Search for the cell housing the specified text and yield its [x, y] center coordinate. 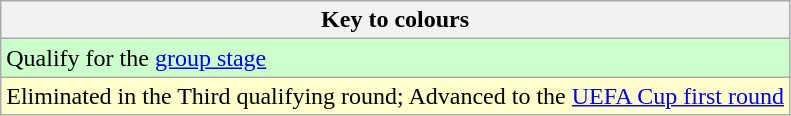
Key to colours [396, 20]
Qualify for the group stage [396, 58]
Eliminated in the Third qualifying round; Advanced to the UEFA Cup first round [396, 96]
